Identify which cell holds the provided text, then report its [x, y] central coordinate. 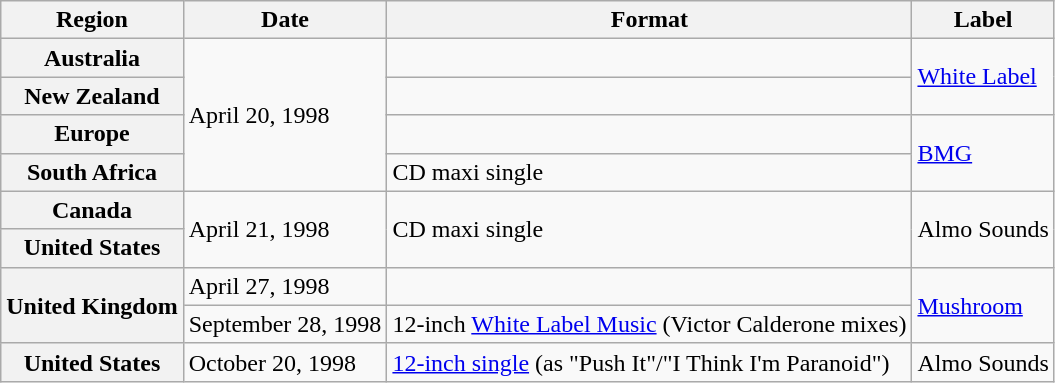
April 27, 1998 [285, 286]
BMG [983, 153]
South Africa [92, 172]
April 21, 1998 [285, 229]
New Zealand [92, 96]
April 20, 1998 [285, 115]
12-inch White Label Music (Victor Calderone mixes) [650, 324]
Region [92, 20]
White Label [983, 77]
Australia [92, 58]
September 28, 1998 [285, 324]
12-inch single (as "Push It"/"I Think I'm Paranoid") [650, 362]
Date [285, 20]
United Kingdom [92, 305]
Format [650, 20]
October 20, 1998 [285, 362]
Label [983, 20]
Canada [92, 210]
Europe [92, 134]
Mushroom [983, 305]
